Output the (X, Y) coordinate of the center of the cell containing the given text.  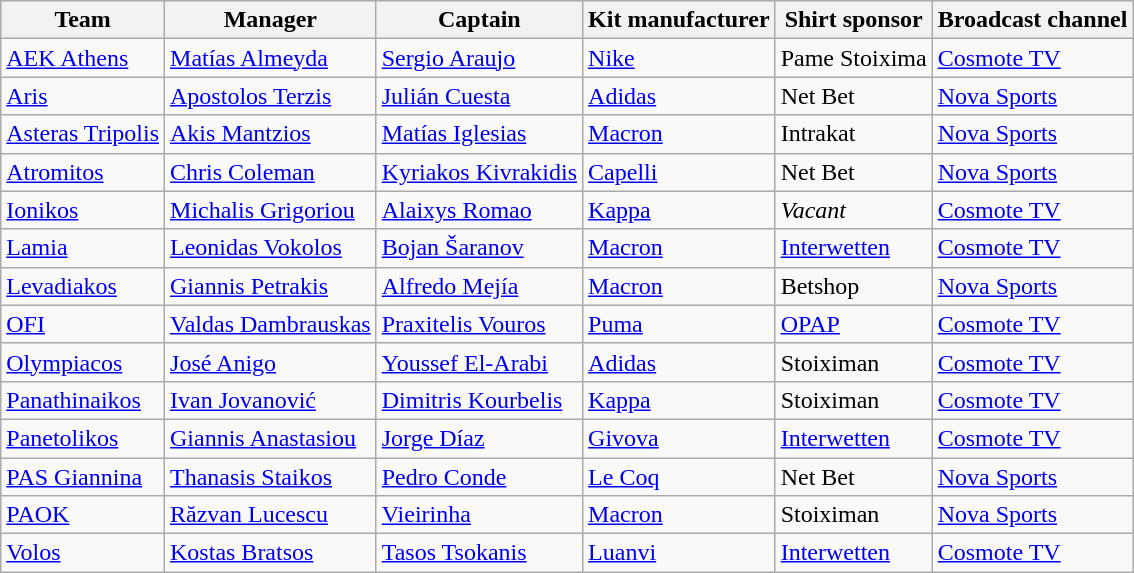
Ionikos (83, 210)
Kostas Bratsos (271, 553)
Chris Coleman (271, 172)
Jorge Díaz (479, 438)
José Anigo (271, 362)
Olympiacos (83, 362)
Praxitelis Vouros (479, 324)
Giannis Anastasiou (271, 438)
Asteras Tripolis (83, 134)
Matías Almeyda (271, 58)
Betshop (854, 286)
Team (83, 20)
Pedro Conde (479, 477)
Bojan Šaranov (479, 248)
Vacant (854, 210)
Alaixys Romao (479, 210)
Aris (83, 96)
Julián Cuesta (479, 96)
PAS Giannina (83, 477)
Capelli (680, 172)
Panetolikos (83, 438)
Apostolos Terzis (271, 96)
Intrakat (854, 134)
Captain (479, 20)
Youssef El-Arabi (479, 362)
Akis Mantzios (271, 134)
Panathinaikos (83, 400)
Matías Iglesias (479, 134)
OFI (83, 324)
Giannis Petrakis (271, 286)
Dimitris Kourbelis (479, 400)
Michalis Grigoriou (271, 210)
Broadcast channel (1032, 20)
Luanvi (680, 553)
Răzvan Lucescu (271, 515)
Kyriakos Kivrakidis (479, 172)
Shirt sponsor (854, 20)
Sergio Araujo (479, 58)
Le Coq (680, 477)
Thanasis Staikos (271, 477)
Leonidas Vokolos (271, 248)
Atromitos (83, 172)
PAOK (83, 515)
OPAP (854, 324)
Volos (83, 553)
Lamia (83, 248)
Alfredo Mejía (479, 286)
Ivan Jovanović (271, 400)
Tasos Tsokanis (479, 553)
Puma (680, 324)
Vieirinha (479, 515)
Pame Stoixima (854, 58)
AEK Athens (83, 58)
Givova (680, 438)
Manager (271, 20)
Kit manufacturer (680, 20)
Nike (680, 58)
Valdas Dambrauskas (271, 324)
Levadiakos (83, 286)
